Pinpoint the cell where the given text exists, returning its [x, y] midpoint coordinate. 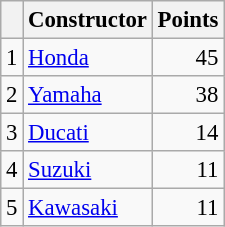
5 [12, 208]
Suzuki [88, 170]
45 [188, 58]
4 [12, 170]
2 [12, 95]
Constructor [88, 20]
Yamaha [88, 95]
Honda [88, 58]
38 [188, 95]
Ducati [88, 133]
Kawasaki [88, 208]
14 [188, 133]
1 [12, 58]
3 [12, 133]
Points [188, 20]
